Detect which cell encompasses the target text, then output its [X, Y] center coordinate. 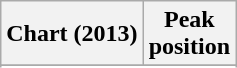
Peak position [189, 34]
Chart (2013) [72, 34]
